Pinpoint the cell where the given text exists, returning its (x, y) midpoint coordinate. 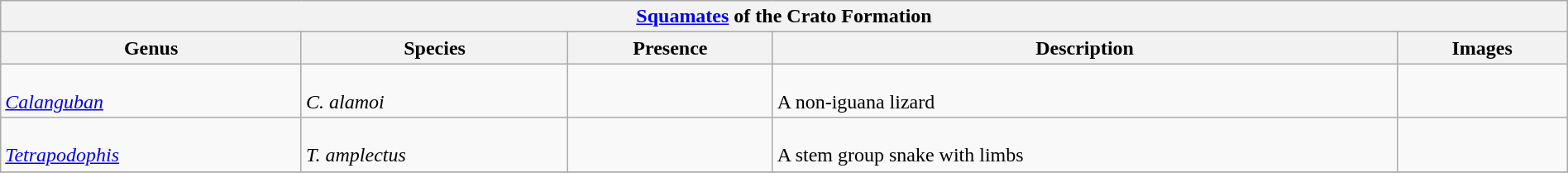
Tetrapodophis (151, 144)
Genus (151, 48)
Presence (670, 48)
Images (1482, 48)
Description (1085, 48)
A stem group snake with limbs (1085, 144)
T. amplectus (434, 144)
Species (434, 48)
A non-iguana lizard (1085, 91)
Squamates of the Crato Formation (784, 17)
C. alamoi (434, 91)
Calanguban (151, 91)
